Output the [X, Y] coordinate of the center of the cell containing the given text.  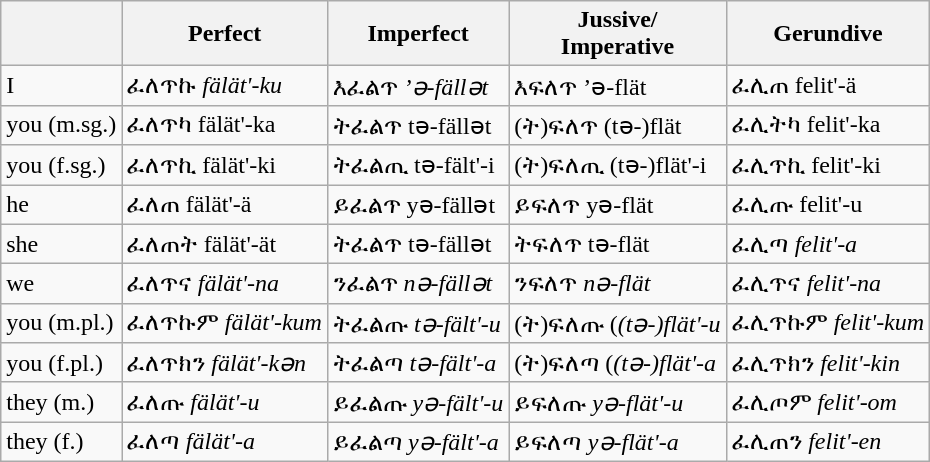
ፈለጣ fälät'-a [225, 442]
ንፍለጥ nǝ-flät [618, 284]
ፈለጥና fälät'-na [225, 284]
ፈለጡ fälät'-u [225, 402]
you (m.pl.) [62, 323]
ይፈልጣ yǝ-fält'-a [418, 442]
ፈለጥኩ fälät'-ku [225, 86]
(ት)ፍለጢ (tǝ-)flät'-i [618, 165]
እፈልጥ ’ǝ-fällǝt [418, 86]
Perfect [225, 34]
ፈሊጥና felit'-na [828, 284]
ይፈልጥ yǝ-fällǝt [418, 204]
ትፈልጣ tǝ-fält'-a [418, 363]
you (f.sg.) [62, 165]
ትፈልጡ tǝ-fält'-u [418, 323]
ፈሊጦም felit'-om [828, 402]
ፈሊጣ felit'-a [828, 244]
(ት)ፍለጥ (tǝ-)flät [618, 125]
ንፈልጥ nǝ-fällǝt [418, 284]
they (f.) [62, 442]
I [62, 86]
ትፈልጢ tǝ-fält'-i [418, 165]
you (m.sg.) [62, 125]
they (m.) [62, 402]
ፈለጥክን fälät'-kǝn [225, 363]
ፈሊጥኪ felit'-ki [828, 165]
(ት)ፍለጣ ((tǝ-)flät'-a [618, 363]
ይፍለጡ yǝ-flät'-u [618, 402]
ፈሊጠ felit'-ä [828, 86]
ፈለጥኪ fälät'-ki [225, 165]
she [62, 244]
you (f.pl.) [62, 363]
ፈለጠት fälät'-ät [225, 244]
Gerundive [828, 34]
ፈለጥካ fälät'-ka [225, 125]
ፈሊጥክን felit'-kin [828, 363]
ፈሊጥኩም felit'-kum [828, 323]
ትፍለጥ tǝ-flät [618, 244]
Jussive/Imperative [618, 34]
we [62, 284]
ይፈልጡ yǝ-fält'-u [418, 402]
እፍለጥ ’ǝ-flät [618, 86]
ይፍለጣ yǝ-flät'-a [618, 442]
ፈሊጠን felit'-en [828, 442]
ፈሊጡ felit'-u [828, 204]
Imperfect [418, 34]
ፈሊትካ felit'-ka [828, 125]
ፈለጠ fälät'-ä [225, 204]
he [62, 204]
(ት)ፍለጡ ((tǝ-)flät'-u [618, 323]
ይፍለጥ yǝ-flät [618, 204]
ፈለጥኩም fälät'-kum [225, 323]
